Return the (x, y) coordinate for the center point of the cell that contains the specified text.  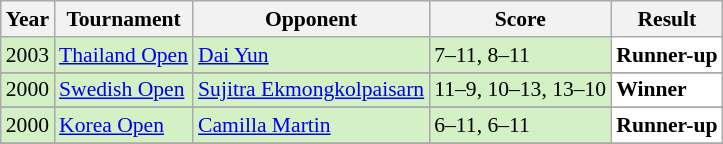
7–11, 8–11 (520, 55)
6–11, 6–11 (520, 126)
Thailand Open (124, 55)
2003 (28, 55)
Score (520, 19)
Result (666, 19)
Korea Open (124, 126)
Swedish Open (124, 90)
Opponent (311, 19)
Tournament (124, 19)
11–9, 10–13, 13–10 (520, 90)
Camilla Martin (311, 126)
Winner (666, 90)
Dai Yun (311, 55)
Year (28, 19)
Sujitra Ekmongkolpaisarn (311, 90)
